From the cell containing the given text, extract its center point as (X, Y) coordinate. 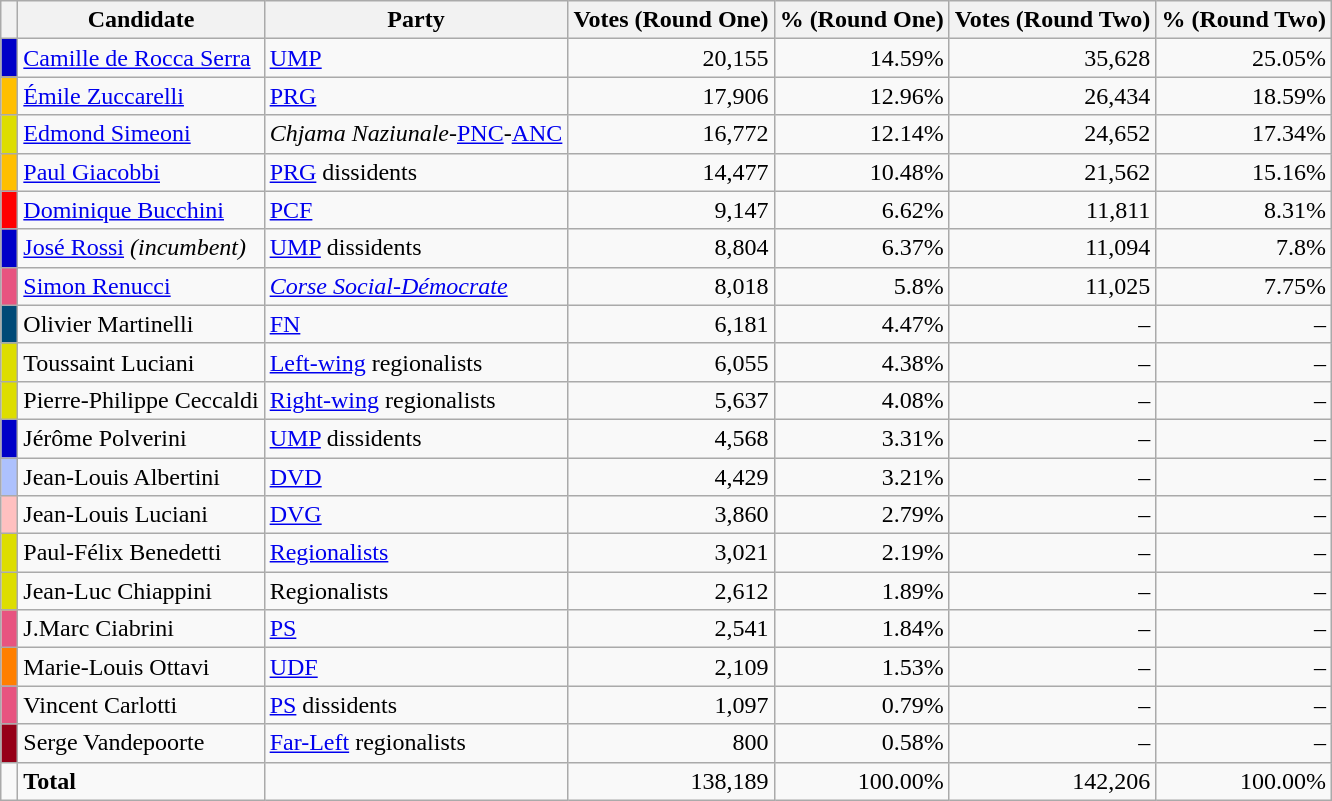
6,181 (671, 324)
Olivier Martinelli (141, 324)
Party (416, 20)
J.Marc Ciabrini (141, 629)
Simon Renucci (141, 286)
24,652 (1052, 134)
2.79% (862, 515)
Left-wing regionalists (416, 362)
4,429 (671, 477)
PCF (416, 210)
1.53% (862, 667)
2,109 (671, 667)
7.8% (1244, 248)
20,155 (671, 58)
Serge Vandepoorte (141, 743)
DVD (416, 477)
Toussaint Luciani (141, 362)
4.08% (862, 400)
2,541 (671, 629)
UDF (416, 667)
11,025 (1052, 286)
Émile Zuccarelli (141, 96)
8,018 (671, 286)
FN (416, 324)
PRG dissidents (416, 172)
DVG (416, 515)
3.31% (862, 438)
Jean-Luc Chiappini (141, 591)
0.58% (862, 743)
PS (416, 629)
Candidate (141, 20)
2,612 (671, 591)
18.59% (1244, 96)
12.14% (862, 134)
5.8% (862, 286)
Votes (Round Two) (1052, 20)
0.79% (862, 705)
Far-Left regionalists (416, 743)
9,147 (671, 210)
26,434 (1052, 96)
Corse Social-Démocrate (416, 286)
Paul-Félix Benedetti (141, 553)
Pierre-Philippe Ceccaldi (141, 400)
10.48% (862, 172)
% (Round One) (862, 20)
Chjama Naziunale-PNC-ANC (416, 134)
35,628 (1052, 58)
21,562 (1052, 172)
1.84% (862, 629)
12.96% (862, 96)
4.38% (862, 362)
Camille de Rocca Serra (141, 58)
8.31% (1244, 210)
Paul Giacobbi (141, 172)
Jean-Louis Luciani (141, 515)
PRG (416, 96)
Edmond Simeoni (141, 134)
17,906 (671, 96)
Right-wing regionalists (416, 400)
16,772 (671, 134)
Marie-Louis Ottavi (141, 667)
15.16% (1244, 172)
Dominique Bucchini (141, 210)
6.37% (862, 248)
José Rossi (incumbent) (141, 248)
PS dissidents (416, 705)
17.34% (1244, 134)
3,021 (671, 553)
25.05% (1244, 58)
4.47% (862, 324)
3.21% (862, 477)
Votes (Round One) (671, 20)
1,097 (671, 705)
138,189 (671, 781)
3,860 (671, 515)
4,568 (671, 438)
6,055 (671, 362)
14.59% (862, 58)
5,637 (671, 400)
11,094 (1052, 248)
Vincent Carlotti (141, 705)
UMP (416, 58)
Jean-Louis Albertini (141, 477)
6.62% (862, 210)
7.75% (1244, 286)
800 (671, 743)
142,206 (1052, 781)
14,477 (671, 172)
Total (141, 781)
% (Round Two) (1244, 20)
11,811 (1052, 210)
8,804 (671, 248)
2.19% (862, 553)
1.89% (862, 591)
Jérôme Polverini (141, 438)
